Scan for the cell matching the given text and deliver its (X, Y) coordinate at center. 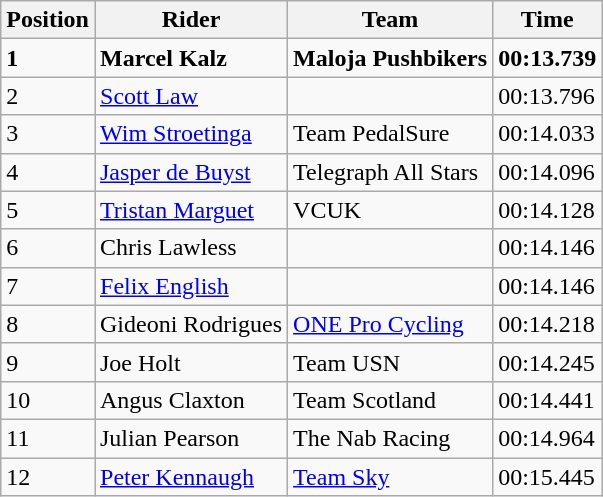
Team (390, 20)
ONE Pro Cycling (390, 324)
10 (48, 400)
12 (48, 477)
00:14.441 (548, 400)
Tristan Marguet (190, 210)
Julian Pearson (190, 438)
00:14.096 (548, 172)
Telegraph All Stars (390, 172)
VCUK (390, 210)
Marcel Kalz (190, 58)
Wim Stroetinga (190, 134)
00:14.964 (548, 438)
9 (48, 362)
Team USN (390, 362)
4 (48, 172)
6 (48, 248)
00:13.739 (548, 58)
Angus Claxton (190, 400)
00:14.245 (548, 362)
Team Sky (390, 477)
Scott Law (190, 96)
Team Scotland (390, 400)
00:14.033 (548, 134)
00:14.128 (548, 210)
2 (48, 96)
3 (48, 134)
8 (48, 324)
00:15.445 (548, 477)
Joe Holt (190, 362)
Maloja Pushbikers (390, 58)
Gideoni Rodrigues (190, 324)
5 (48, 210)
Position (48, 20)
7 (48, 286)
Felix English (190, 286)
Jasper de Buyst (190, 172)
Chris Lawless (190, 248)
00:13.796 (548, 96)
1 (48, 58)
11 (48, 438)
Team PedalSure (390, 134)
The Nab Racing (390, 438)
00:14.218 (548, 324)
Rider (190, 20)
Peter Kennaugh (190, 477)
Time (548, 20)
